Search for the cell housing the specified text and yield its [x, y] center coordinate. 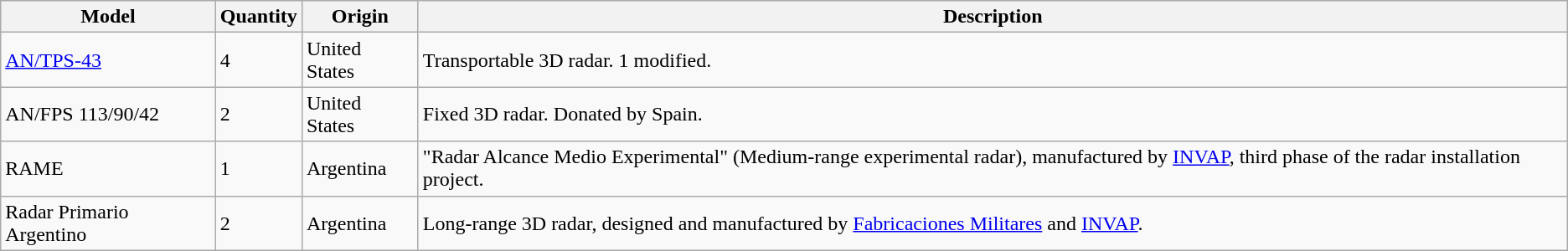
AN/FPS 113/90/42 [109, 114]
Long-range 3D radar, designed and manufactured by Fabricaciones Militares and INVAP. [993, 223]
Fixed 3D radar. Donated by Spain. [993, 114]
Model [109, 17]
Transportable 3D radar. 1 modified. [993, 60]
4 [258, 60]
RAME [109, 169]
Description [993, 17]
Quantity [258, 17]
AN/TPS-43 [109, 60]
"Radar Alcance Medio Experimental" (Medium-range experimental radar), manufactured by INVAP, third phase of the radar installation project. [993, 169]
Origin [360, 17]
1 [258, 169]
Radar Primario Argentino [109, 223]
